Return (x, y) of the center of cell containing provided text 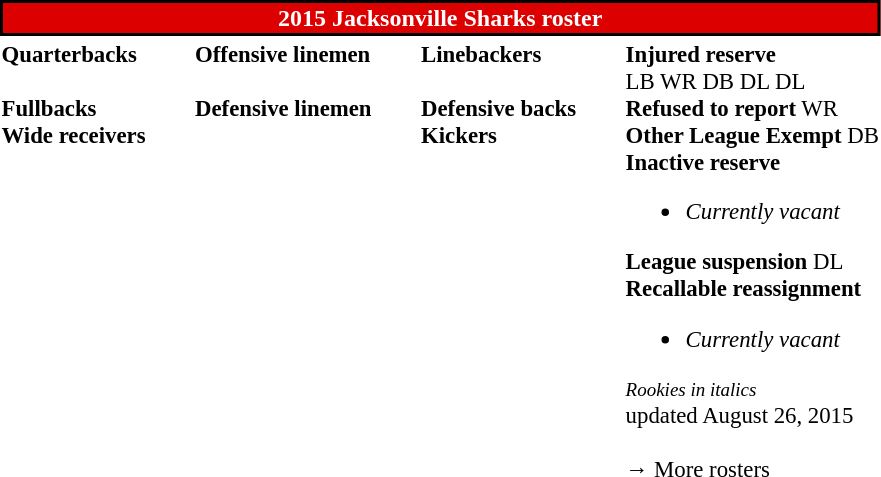
2015 Jacksonville Sharks roster (440, 18)
